Search for the cell housing the specified text and yield its (X, Y) center coordinate. 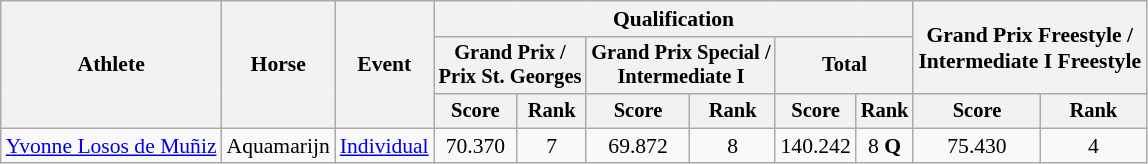
Qualification (674, 19)
Individual (384, 146)
Grand Prix Special /Intermediate I (680, 66)
Event (384, 64)
Athlete (112, 64)
75.430 (976, 146)
69.872 (638, 146)
8 (733, 146)
Yvonne Losos de Muñiz (112, 146)
Grand Prix Freestyle /Intermediate I Freestyle (1030, 48)
Horse (278, 64)
7 (552, 146)
Total (844, 66)
70.370 (476, 146)
140.242 (815, 146)
Aquamarijn (278, 146)
4 (1094, 146)
Grand Prix /Prix St. Georges (510, 66)
8 Q (885, 146)
